Extract the [x, y] coordinate from the center of the cell holding the provided text.  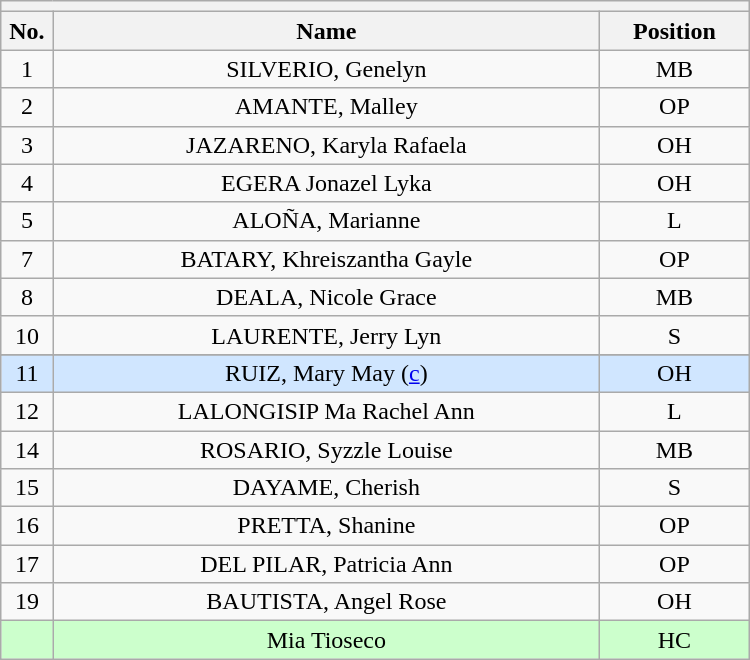
ALOÑA, Marianne [326, 221]
JAZARENO, Karyla Rafaela [326, 145]
19 [27, 602]
16 [27, 526]
5 [27, 221]
RUIZ, Mary May (c) [326, 373]
SILVERIO, Genelyn [326, 69]
AMANTE, Malley [326, 107]
3 [27, 145]
DEALA, Nicole Grace [326, 297]
1 [27, 69]
LAURENTE, Jerry Lyn [326, 335]
2 [27, 107]
HC [675, 640]
PRETTA, Shanine [326, 526]
10 [27, 335]
12 [27, 411]
Position [675, 31]
Name [326, 31]
11 [27, 373]
15 [27, 488]
4 [27, 183]
17 [27, 564]
DEL PILAR, Patricia Ann [326, 564]
EGERA Jonazel Lyka [326, 183]
14 [27, 449]
BAUTISTA, Angel Rose [326, 602]
Mia Tioseco [326, 640]
No. [27, 31]
LALONGISIP Ma Rachel Ann [326, 411]
DAYAME, Cherish [326, 488]
ROSARIO, Syzzle Louise [326, 449]
8 [27, 297]
BATARY, Khreiszantha Gayle [326, 259]
7 [27, 259]
